Scan for the cell matching the given text and deliver its (x, y) coordinate at center. 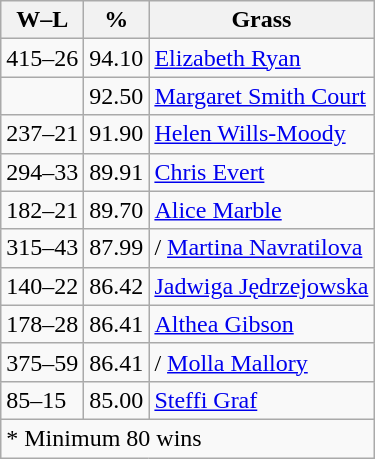
237–21 (42, 134)
Helen Wills-Moody (262, 134)
87.99 (116, 248)
415–26 (42, 58)
89.70 (116, 210)
% (116, 20)
92.50 (116, 96)
Chris Evert (262, 172)
Margaret Smith Court (262, 96)
* Minimum 80 wins (188, 438)
Elizabeth Ryan (262, 58)
85.00 (116, 400)
86.42 (116, 286)
178–28 (42, 324)
W–L (42, 20)
Steffi Graf (262, 400)
140–22 (42, 286)
89.91 (116, 172)
91.90 (116, 134)
Jadwiga Jędrzejowska (262, 286)
Grass (262, 20)
375–59 (42, 362)
315–43 (42, 248)
94.10 (116, 58)
Alice Marble (262, 210)
/ Molla Mallory (262, 362)
294–33 (42, 172)
182–21 (42, 210)
/ Martina Navratilova (262, 248)
Althea Gibson (262, 324)
85–15 (42, 400)
